Scan for the cell matching the given text and deliver its [x, y] coordinate at center. 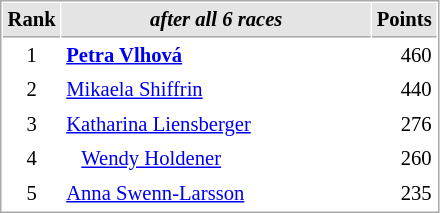
Anna Swenn-Larsson [216, 194]
Wendy Holdener [216, 158]
2 [32, 90]
3 [32, 124]
260 [404, 158]
Points [404, 20]
440 [404, 90]
Petra Vlhová [216, 56]
460 [404, 56]
after all 6 races [216, 20]
235 [404, 194]
276 [404, 124]
Katharina Liensberger [216, 124]
4 [32, 158]
5 [32, 194]
1 [32, 56]
Rank [32, 20]
Mikaela Shiffrin [216, 90]
